For the text-containing cell, return its midpoint in (x, y) coordinate format. 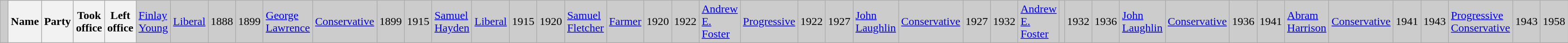
Farmer (625, 22)
1958 (1554, 22)
Finlay Young (153, 22)
Left office (120, 22)
Party (57, 22)
Abram Harrison (1307, 22)
Samuel Hayden (452, 22)
Took office (89, 22)
Samuel Fletcher (585, 22)
Progressive (769, 22)
Name (25, 22)
Progressive Conservative (1481, 22)
1888 (222, 22)
George Lawrence (288, 22)
